Determine the [x, y] coordinate at the center of the cell enclosing the given text.  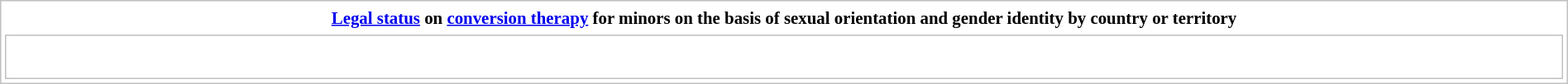
Legal status on conversion therapy for minors on the basis of sexual orientation and gender identity by country or territory [784, 18]
